From the cell containing the given text, extract its center point as [X, Y] coordinate. 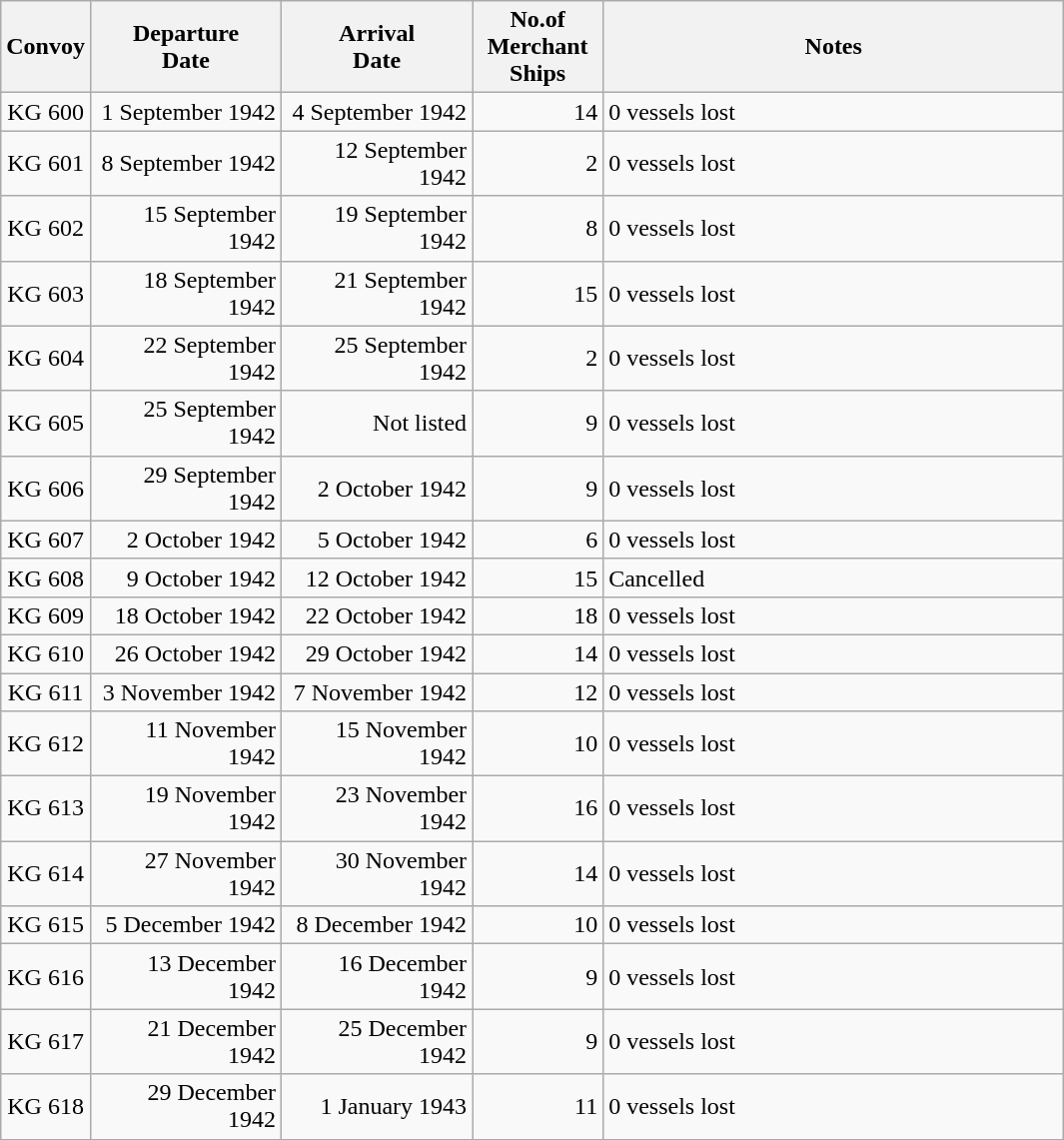
Notes [833, 47]
13 December 1942 [186, 977]
9 October 1942 [186, 577]
25 December 1942 [378, 1041]
3 November 1942 [186, 692]
12 [537, 692]
15 November 1942 [378, 743]
KG 600 [46, 112]
KG 606 [46, 488]
1 January 1943 [378, 1107]
7 November 1942 [378, 692]
29 December 1942 [186, 1107]
19 November 1942 [186, 809]
KG 616 [46, 977]
5 October 1942 [378, 540]
26 October 1942 [186, 653]
8 December 1942 [378, 925]
KG 614 [46, 873]
KG 609 [46, 615]
4 September 1942 [378, 112]
No.of Merchant Ships [537, 47]
KG 604 [46, 358]
Cancelled [833, 577]
1 September 1942 [186, 112]
Not listed [378, 424]
22 October 1942 [378, 615]
ArrivalDate [378, 47]
KG 607 [46, 540]
12 September 1942 [378, 164]
11 [537, 1107]
30 November 1942 [378, 873]
KG 611 [46, 692]
18 October 1942 [186, 615]
Convoy [46, 47]
KG 608 [46, 577]
22 September 1942 [186, 358]
KG 601 [46, 164]
23 November 1942 [378, 809]
6 [537, 540]
15 September 1942 [186, 228]
27 November 1942 [186, 873]
KG 617 [46, 1041]
29 September 1942 [186, 488]
16 [537, 809]
KG 615 [46, 925]
21 September 1942 [378, 294]
11 November 1942 [186, 743]
KG 612 [46, 743]
5 December 1942 [186, 925]
8 [537, 228]
KG 602 [46, 228]
DepartureDate [186, 47]
16 December 1942 [378, 977]
18 [537, 615]
21 December 1942 [186, 1041]
12 October 1942 [378, 577]
KG 610 [46, 653]
19 September 1942 [378, 228]
8 September 1942 [186, 164]
KG 605 [46, 424]
KG 613 [46, 809]
18 September 1942 [186, 294]
KG 618 [46, 1107]
29 October 1942 [378, 653]
KG 603 [46, 294]
